Pinpoint the cell where the given text exists, returning its [x, y] midpoint coordinate. 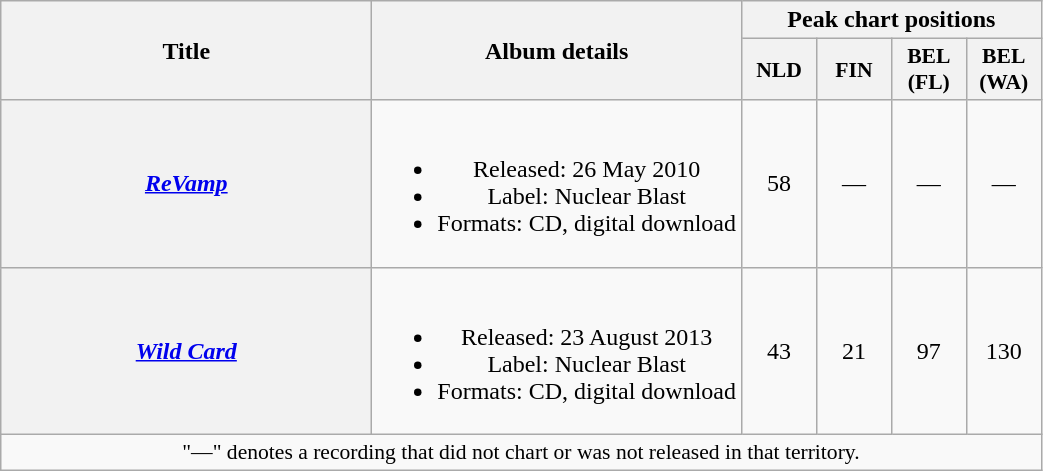
21 [854, 350]
Title [186, 50]
ReVamp [186, 184]
NLD [780, 70]
Released: 26 May 2010Label: Nuclear BlastFormats: CD, digital download [557, 184]
Peak chart positions [892, 20]
BEL (WA) [1004, 70]
Released: 23 August 2013Label: Nuclear BlastFormats: CD, digital download [557, 350]
Album details [557, 50]
"—" denotes a recording that did not chart or was not released in that territory. [521, 452]
58 [780, 184]
FIN [854, 70]
130 [1004, 350]
BEL (FL) [928, 70]
Wild Card [186, 350]
43 [780, 350]
97 [928, 350]
